Capture the cell that displays the provided text and extract its (X, Y) central coordinate. 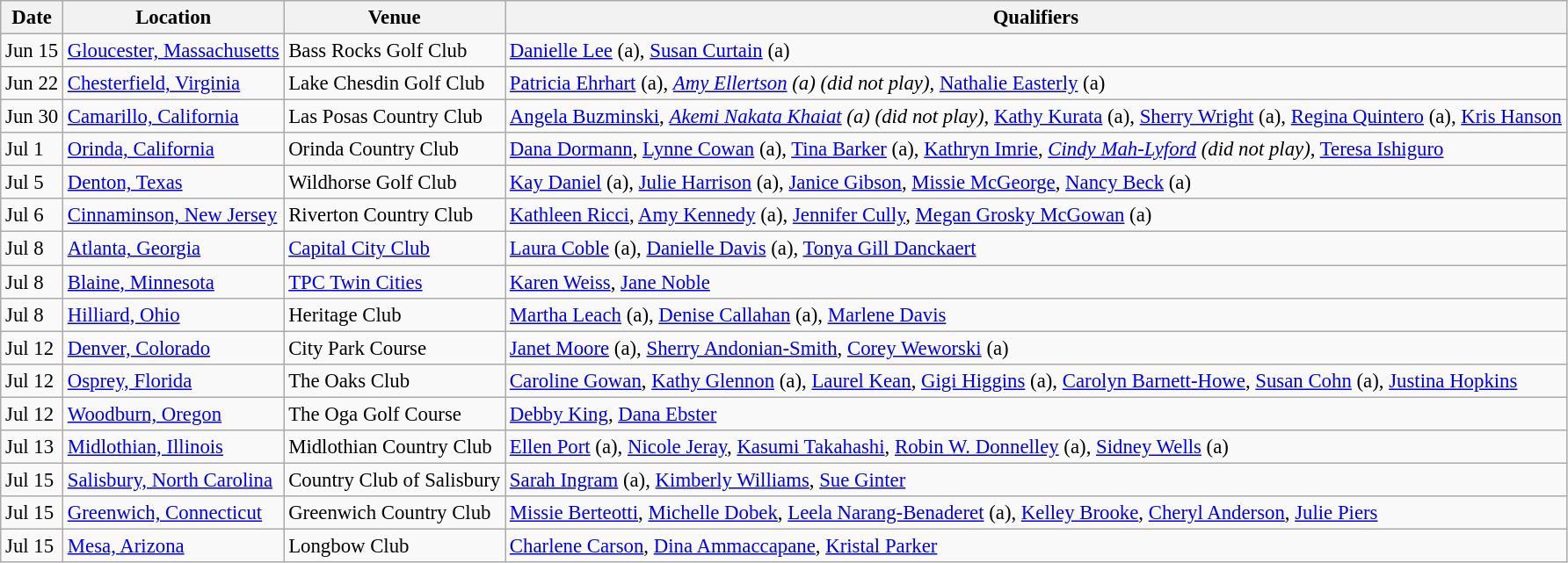
Atlanta, Georgia (172, 249)
Gloucester, Massachusetts (172, 51)
Charlene Carson, Dina Ammaccapane, Kristal Parker (1036, 545)
Chesterfield, Virginia (172, 83)
Cinnaminson, New Jersey (172, 215)
Patricia Ehrhart (a), Amy Ellertson (a) (did not play), Nathalie Easterly (a) (1036, 83)
Jul 5 (32, 183)
Capital City Club (395, 249)
Mesa, Arizona (172, 545)
Greenwich Country Club (395, 513)
Bass Rocks Golf Club (395, 51)
Missie Berteotti, Michelle Dobek, Leela Narang-Benaderet (a), Kelley Brooke, Cheryl Anderson, Julie Piers (1036, 513)
Jun 30 (32, 117)
Denver, Colorado (172, 348)
The Oaks Club (395, 380)
Jul 6 (32, 215)
Orinda, California (172, 149)
Kay Daniel (a), Julie Harrison (a), Janice Gibson, Missie McGeorge, Nancy Beck (a) (1036, 183)
Wildhorse Golf Club (395, 183)
Qualifiers (1036, 18)
Debby King, Dana Ebster (1036, 414)
Jul 13 (32, 447)
Karen Weiss, Jane Noble (1036, 282)
Jun 15 (32, 51)
Woodburn, Oregon (172, 414)
Location (172, 18)
Kathleen Ricci, Amy Kennedy (a), Jennifer Cully, Megan Grosky McGowan (a) (1036, 215)
Ellen Port (a), Nicole Jeray, Kasumi Takahashi, Robin W. Donnelley (a), Sidney Wells (a) (1036, 447)
Midlothian Country Club (395, 447)
Laura Coble (a), Danielle Davis (a), Tonya Gill Danckaert (1036, 249)
Dana Dormann, Lynne Cowan (a), Tina Barker (a), Kathryn Imrie, Cindy Mah-Lyford (did not play), Teresa Ishiguro (1036, 149)
Janet Moore (a), Sherry Andonian-Smith, Corey Weworski (a) (1036, 348)
Salisbury, North Carolina (172, 480)
Caroline Gowan, Kathy Glennon (a), Laurel Kean, Gigi Higgins (a), Carolyn Barnett-Howe, Susan Cohn (a), Justina Hopkins (1036, 380)
Lake Chesdin Golf Club (395, 83)
Jun 22 (32, 83)
Osprey, Florida (172, 380)
Country Club of Salisbury (395, 480)
Camarillo, California (172, 117)
City Park Course (395, 348)
Hilliard, Ohio (172, 314)
TPC Twin Cities (395, 282)
Sarah Ingram (a), Kimberly Williams, Sue Ginter (1036, 480)
The Oga Golf Course (395, 414)
Midlothian, Illinois (172, 447)
Danielle Lee (a), Susan Curtain (a) (1036, 51)
Martha Leach (a), Denise Callahan (a), Marlene Davis (1036, 314)
Venue (395, 18)
Longbow Club (395, 545)
Angela Buzminski, Akemi Nakata Khaiat (a) (did not play), Kathy Kurata (a), Sherry Wright (a), Regina Quintero (a), Kris Hanson (1036, 117)
Denton, Texas (172, 183)
Heritage Club (395, 314)
Date (32, 18)
Greenwich, Connecticut (172, 513)
Riverton Country Club (395, 215)
Blaine, Minnesota (172, 282)
Las Posas Country Club (395, 117)
Jul 1 (32, 149)
Orinda Country Club (395, 149)
